Determine the [X, Y] coordinate at the center of the cell enclosing the given text.  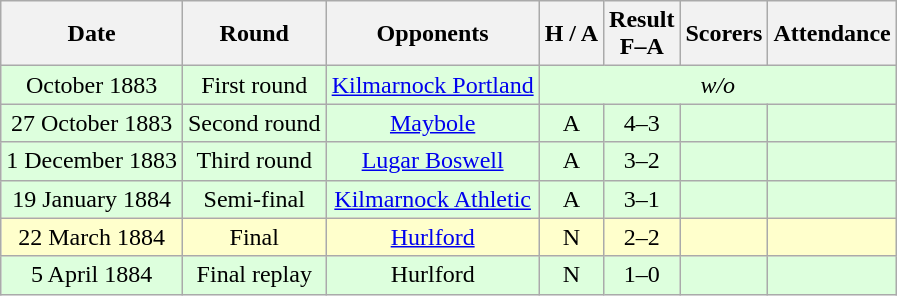
22 March 1884 [92, 237]
19 January 1884 [92, 199]
First round [254, 85]
1 December 1883 [92, 161]
2–2 [642, 237]
Final replay [254, 275]
27 October 1883 [92, 123]
Opponents [432, 34]
3–2 [642, 161]
Lugar Boswell [432, 161]
Attendance [832, 34]
October 1883 [92, 85]
Maybole [432, 123]
Second round [254, 123]
Kilmarnock Athletic [432, 199]
Final [254, 237]
Date [92, 34]
H / A [571, 34]
Round [254, 34]
Scorers [724, 34]
5 April 1884 [92, 275]
ResultF–A [642, 34]
1–0 [642, 275]
Third round [254, 161]
3–1 [642, 199]
w/o [718, 85]
Kilmarnock Portland [432, 85]
Semi-final [254, 199]
4–3 [642, 123]
